Provide the (X, Y) coordinate of the cell's center where the given text is located.  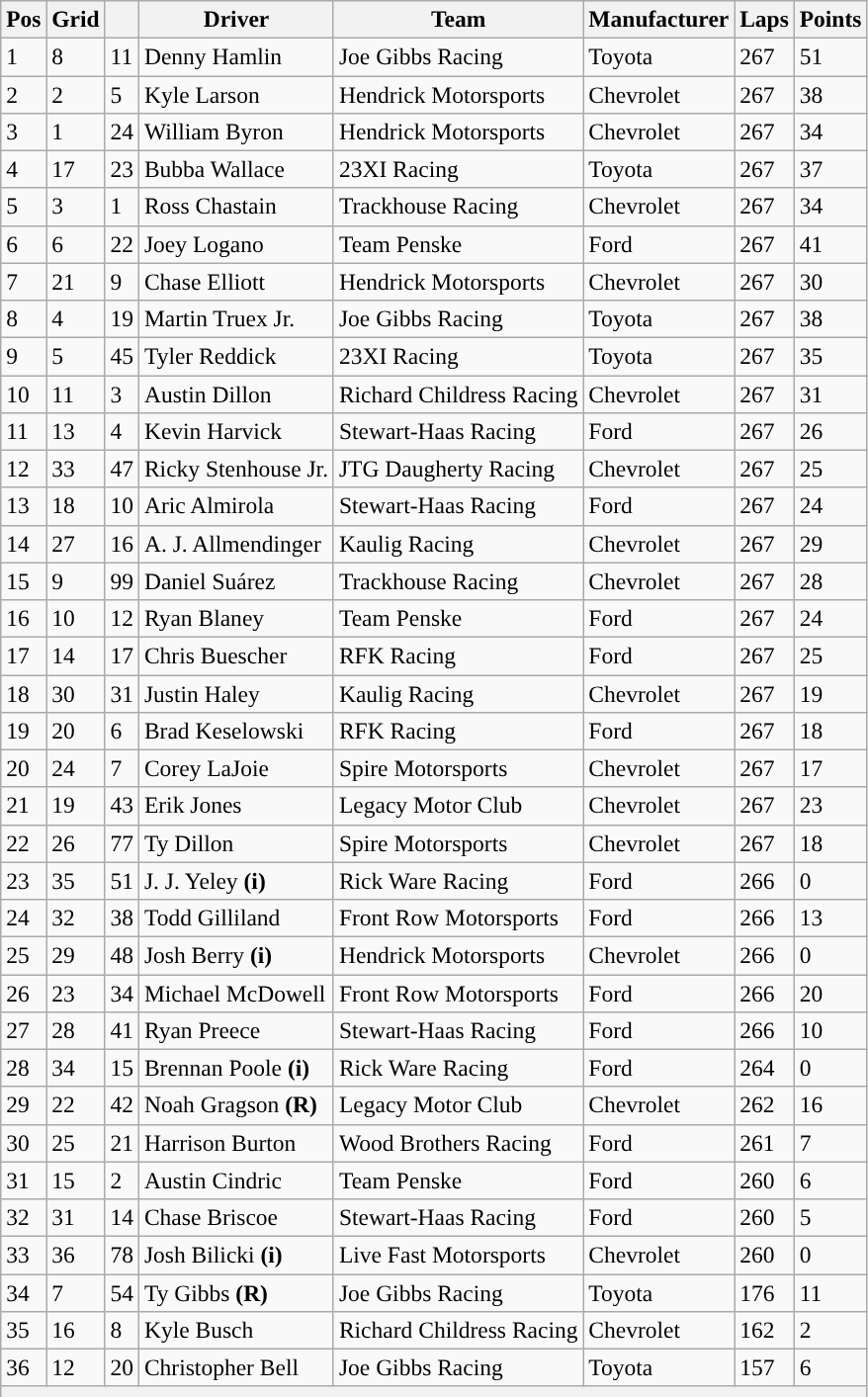
Ty Gibbs (R) (235, 1292)
Erik Jones (235, 806)
99 (122, 581)
Tyler Reddick (235, 356)
Points (830, 19)
Ryan Preece (235, 1030)
A. J. Allmendinger (235, 544)
42 (122, 1105)
Grid (75, 19)
261 (765, 1143)
54 (122, 1292)
Noah Gragson (R) (235, 1105)
Kyle Larson (235, 94)
Martin Truex Jr. (235, 318)
176 (765, 1292)
Driver (235, 19)
264 (765, 1068)
Chris Buescher (235, 655)
157 (765, 1367)
Ryan Blaney (235, 618)
Christopher Bell (235, 1367)
Josh Bilicki (i) (235, 1255)
78 (122, 1255)
Pos (24, 19)
Bubba Wallace (235, 169)
Team (458, 19)
Laps (765, 19)
Ty Dillon (235, 843)
Chase Briscoe (235, 1217)
47 (122, 469)
45 (122, 356)
Ross Chastain (235, 207)
Austin Cindric (235, 1180)
William Byron (235, 131)
Corey LaJoie (235, 768)
48 (122, 955)
Josh Berry (i) (235, 955)
Michael McDowell (235, 993)
Harrison Burton (235, 1143)
Live Fast Motorsports (458, 1255)
77 (122, 843)
Brennan Poole (i) (235, 1068)
Kevin Harvick (235, 431)
Joey Logano (235, 244)
37 (830, 169)
Chase Elliott (235, 282)
Wood Brothers Racing (458, 1143)
J. J. Yeley (i) (235, 881)
JTG Daugherty Racing (458, 469)
Aric Almirola (235, 506)
Daniel Suárez (235, 581)
Justin Haley (235, 693)
262 (765, 1105)
43 (122, 806)
Brad Keselowski (235, 731)
Todd Gilliland (235, 917)
Ricky Stenhouse Jr. (235, 469)
Manufacturer (658, 19)
Kyle Busch (235, 1330)
Denny Hamlin (235, 56)
162 (765, 1330)
Austin Dillon (235, 393)
